Determine the [X, Y] coordinate at the center of the cell enclosing the given text.  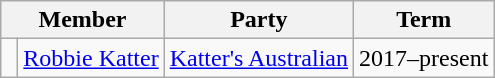
Member [82, 20]
2017–present [424, 58]
Katter's Australian [258, 58]
Robbie Katter [91, 58]
Party [258, 20]
Term [424, 20]
